Locate the cell with the specified text and output its [x, y] center coordinate. 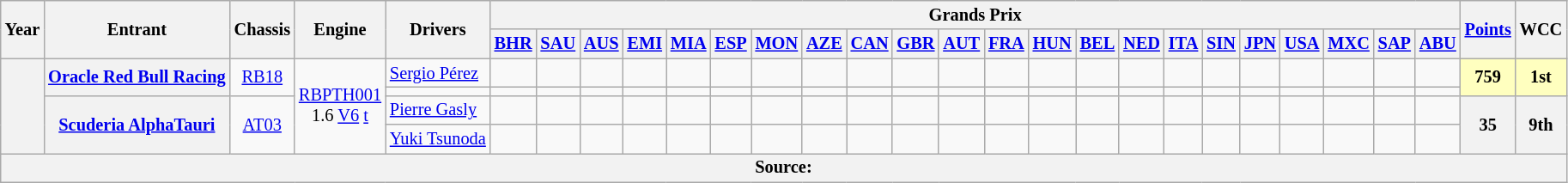
Oracle Red Bull Racing [137, 77]
MXC [1348, 44]
Scuderia AlphaTauri [137, 124]
AT03 [263, 124]
759 [1488, 77]
Yuki Tsunoda [438, 139]
SAU [558, 44]
USA [1302, 44]
Pierre Gasly [438, 110]
FRA [1006, 44]
Drivers [438, 29]
RBPTH0011.6 V6 t [340, 107]
GBR [915, 44]
Engine [340, 29]
MON [777, 44]
CAN [870, 44]
BHR [514, 44]
Entrant [137, 29]
ESP [730, 44]
SAP [1395, 44]
Points [1488, 29]
AUS [601, 44]
1st [1541, 77]
ITA [1183, 44]
Year [22, 29]
ABU [1437, 44]
RB18 [263, 77]
35 [1488, 124]
EMI [644, 44]
WCC [1541, 29]
BEL [1097, 44]
MIA [689, 44]
Sergio Pérez [438, 73]
9th [1541, 124]
JPN [1261, 44]
AUT [962, 44]
Grands Prix [975, 15]
AZE [824, 44]
Source: [783, 168]
Chassis [263, 29]
HUN [1053, 44]
NED [1142, 44]
SIN [1221, 44]
